Extract the (X, Y) coordinate from the center of the cell holding the provided text.  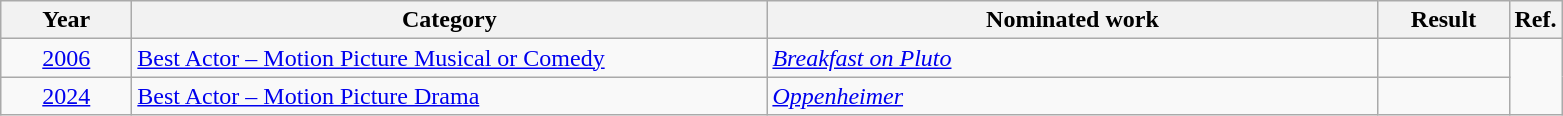
Category (450, 20)
Oppenheimer (1072, 96)
2024 (66, 96)
Result (1444, 20)
Best Actor – Motion Picture Drama (450, 96)
Best Actor – Motion Picture Musical or Comedy (450, 58)
Year (66, 20)
2006 (66, 58)
Breakfast on Pluto (1072, 58)
Nominated work (1072, 20)
Ref. (1536, 20)
